Search for the cell housing the specified text and yield its (X, Y) center coordinate. 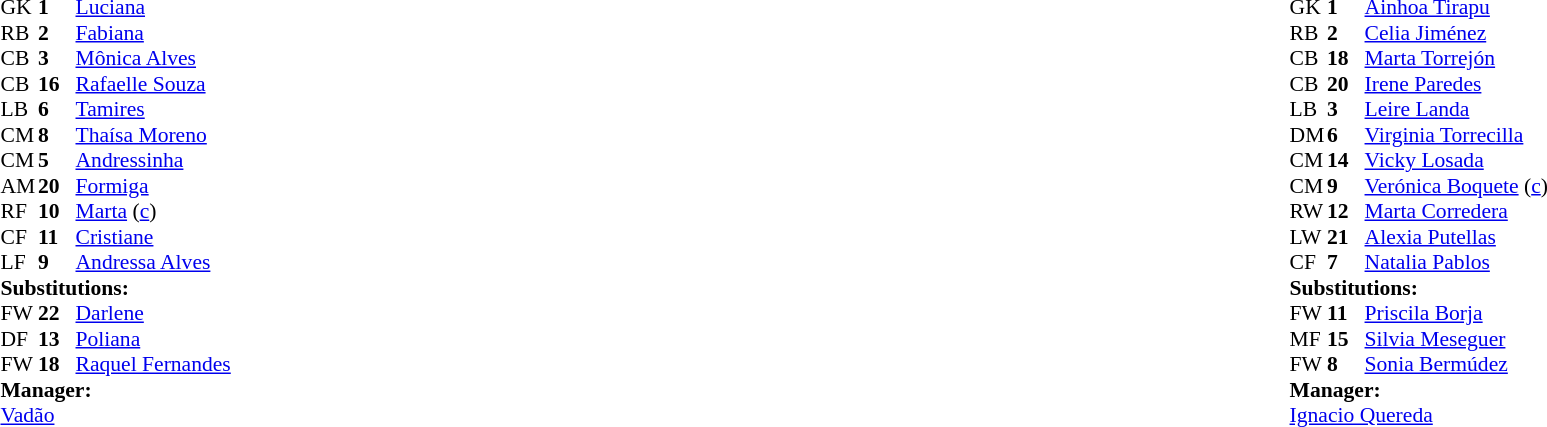
Andressa Alves (154, 263)
21 (1346, 237)
5 (57, 161)
Rafaelle Souza (154, 84)
DM (1309, 135)
13 (57, 339)
15 (1346, 339)
MF (1309, 339)
Thaísa Moreno (154, 135)
7 (1346, 263)
Tamires (154, 109)
14 (1346, 161)
12 (1346, 211)
Cristiane (154, 237)
Raquel Fernandes (154, 365)
Marta (c) (154, 211)
RW (1309, 211)
LF (19, 263)
Poliana (154, 339)
10 (57, 211)
Mônica Alves (154, 59)
Andressinha (154, 161)
AM (19, 186)
16 (57, 84)
DF (19, 339)
LW (1309, 237)
Darlene (154, 313)
Substitutions: (115, 288)
22 (57, 313)
Fabiana (154, 33)
Manager: (115, 390)
RF (19, 211)
Formiga (154, 186)
